Extract the [X, Y] coordinate from the center of the cell holding the provided text.  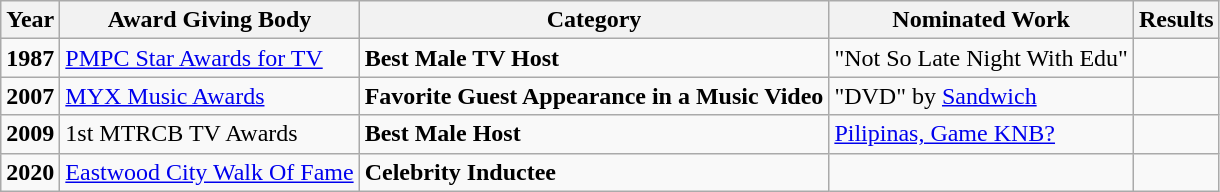
2009 [30, 134]
2020 [30, 172]
Best Male Host [594, 134]
PMPC Star Awards for TV [210, 58]
Results [1176, 20]
2007 [30, 96]
Favorite Guest Appearance in a Music Video [594, 96]
Award Giving Body [210, 20]
Eastwood City Walk Of Fame [210, 172]
1987 [30, 58]
Nominated Work [982, 20]
Best Male TV Host [594, 58]
1st MTRCB TV Awards [210, 134]
Pilipinas, Game KNB? [982, 134]
Category [594, 20]
"Not So Late Night With Edu" [982, 58]
Celebrity Inductee [594, 172]
Year [30, 20]
MYX Music Awards [210, 96]
"DVD" by Sandwich [982, 96]
